From the cell containing the given text, extract its center point as [x, y] coordinate. 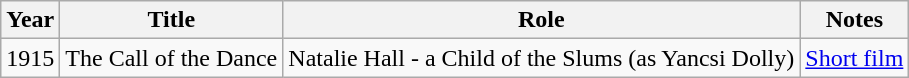
Role [542, 20]
Title [172, 20]
The Call of the Dance [172, 58]
1915 [30, 58]
Short film [854, 58]
Year [30, 20]
Notes [854, 20]
Natalie Hall - a Child of the Slums (as Yancsi Dolly) [542, 58]
